Detect which cell encompasses the target text, then output its [X, Y] center coordinate. 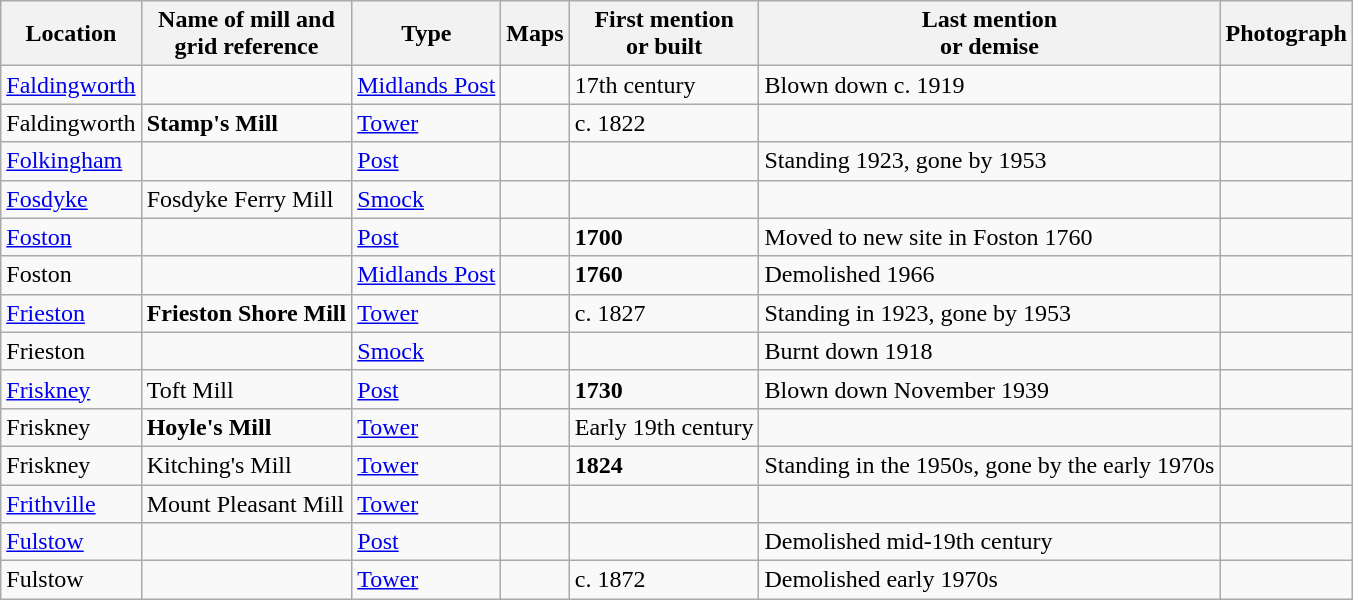
Last mention or demise [990, 34]
Burnt down 1918 [990, 351]
Frithville [71, 503]
Demolished 1966 [990, 275]
1730 [664, 389]
Photograph [1286, 34]
c. 1827 [664, 313]
Folkingham [71, 161]
Mount Pleasant Mill [246, 503]
Blown down November 1939 [990, 389]
17th century [664, 85]
Hoyle's Mill [246, 427]
Early 19th century [664, 427]
Standing in 1923, gone by 1953 [990, 313]
Standing in the 1950s, gone by the early 1970s [990, 465]
First mentionor built [664, 34]
1760 [664, 275]
c. 1872 [664, 580]
Standing 1923, gone by 1953 [990, 161]
1700 [664, 237]
Demolished early 1970s [990, 580]
Type [426, 34]
Name of mill andgrid reference [246, 34]
Toft Mill [246, 389]
Fosdyke Ferry Mill [246, 199]
Frieston Shore Mill [246, 313]
1824 [664, 465]
Location [71, 34]
c. 1822 [664, 123]
Fosdyke [71, 199]
Moved to new site in Foston 1760 [990, 237]
Demolished mid-19th century [990, 542]
Stamp's Mill [246, 123]
Kitching's Mill [246, 465]
Blown down c. 1919 [990, 85]
Maps [535, 34]
